Scan for the cell matching the given text and deliver its [x, y] coordinate at center. 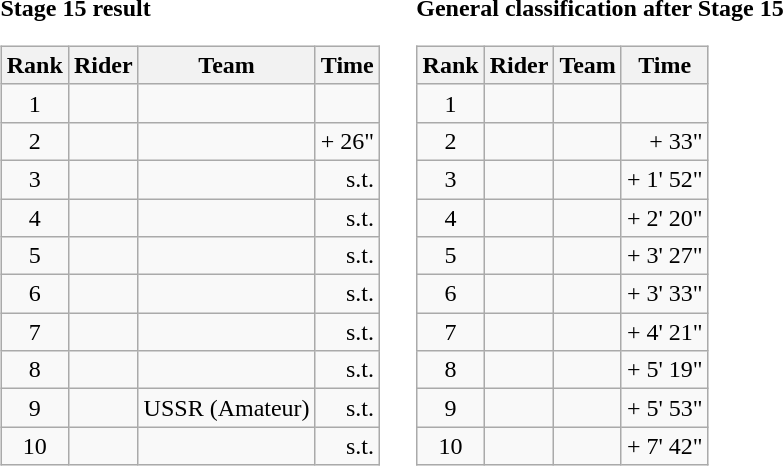
+ 4' 21" [664, 332]
+ 26" [347, 141]
+ 33" [664, 141]
USSR (Amateur) [226, 408]
+ 1' 52" [664, 179]
+ 5' 19" [664, 370]
+ 3' 27" [664, 256]
+ 5' 53" [664, 408]
+ 2' 20" [664, 217]
+ 7' 42" [664, 446]
+ 3' 33" [664, 294]
